Extract the [X, Y] coordinate from the center of the cell holding the provided text.  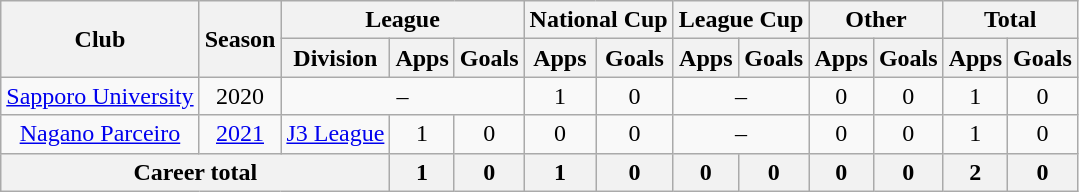
Career total [196, 172]
Nagano Parceiro [100, 134]
2021 [240, 134]
League Cup [741, 20]
Total [1010, 20]
Club [100, 39]
Division [336, 58]
Sapporo University [100, 96]
2020 [240, 96]
League [402, 20]
Season [240, 39]
J3 League [336, 134]
Other [876, 20]
National Cup [598, 20]
2 [975, 172]
